Extract the [x, y] coordinate from the center of the cell holding the provided text.  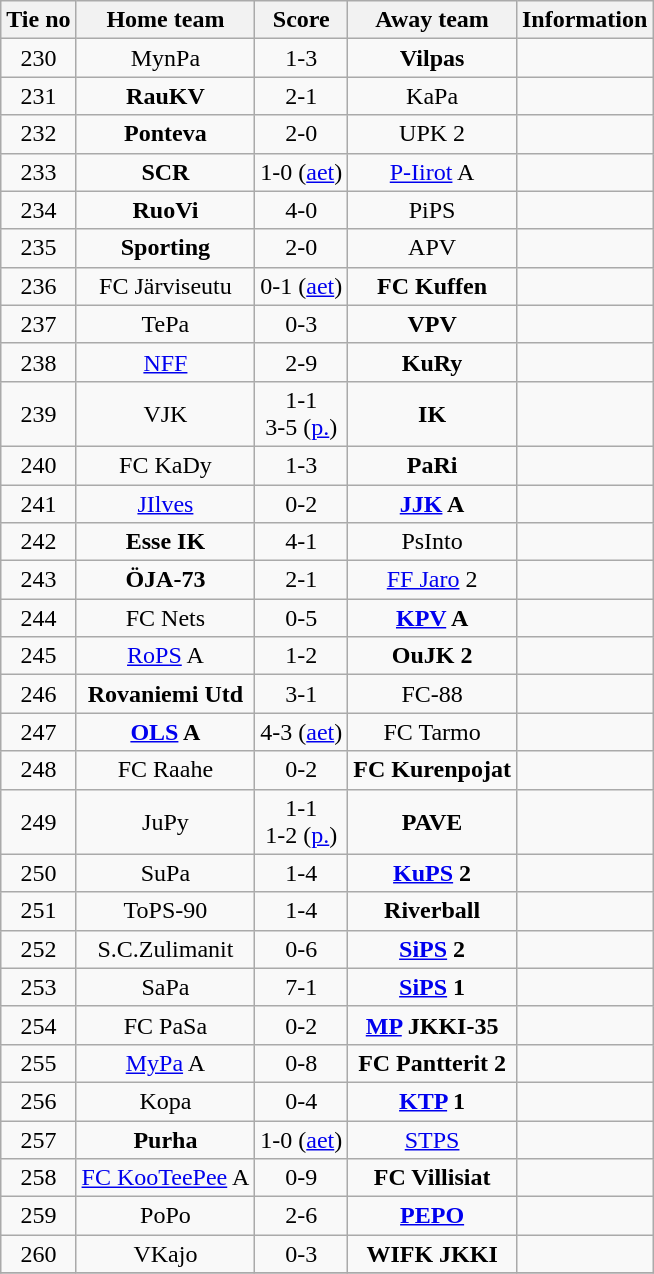
0-8 [302, 1063]
0-5 [302, 618]
Information [584, 20]
232 [38, 134]
MyPa A [166, 1063]
JuPy [166, 822]
233 [38, 172]
FC Pantterit 2 [432, 1063]
256 [38, 1101]
FC Nets [166, 618]
OuJK 2 [432, 656]
KTP 1 [432, 1101]
7-1 [302, 987]
PiPS [432, 210]
MP JKKI-35 [432, 1025]
VJK [166, 414]
FC KooTeePee A [166, 1178]
1-1 1-2 (p.) [302, 822]
250 [38, 873]
237 [38, 324]
244 [38, 618]
SuPa [166, 873]
KuPS 2 [432, 873]
P-Iirot A [432, 172]
1-2 [302, 656]
Purha [166, 1139]
253 [38, 987]
230 [38, 58]
Vilpas [432, 58]
S.C.Zulimanit [166, 949]
249 [38, 822]
2-9 [302, 362]
4-1 [302, 542]
IK [432, 414]
252 [38, 949]
OLS A [166, 732]
247 [38, 732]
STPS [432, 1139]
Rovaniemi Utd [166, 694]
Tie no [38, 20]
SaPa [166, 987]
251 [38, 911]
235 [38, 248]
PaRi [432, 465]
RuoVi [166, 210]
4-0 [302, 210]
PsInto [432, 542]
1-1 3-5 (p.) [302, 414]
VKajo [166, 1254]
FC Kurenpojat [432, 770]
259 [38, 1216]
FC Tarmo [432, 732]
TePa [166, 324]
0-6 [302, 949]
Kopa [166, 1101]
0-9 [302, 1178]
SCR [166, 172]
NFF [166, 362]
FC Villisiat [432, 1178]
Esse IK [166, 542]
248 [38, 770]
MynPa [166, 58]
2-6 [302, 1216]
255 [38, 1063]
Ponteva [166, 134]
Riverball [432, 911]
239 [38, 414]
4-3 (aet) [302, 732]
FC Raahe [166, 770]
231 [38, 96]
PoPo [166, 1216]
FC-88 [432, 694]
Sporting [166, 248]
RoPS A [166, 656]
257 [38, 1139]
KPV A [432, 618]
245 [38, 656]
234 [38, 210]
KuRy [432, 362]
SiPS 2 [432, 949]
RauKV [166, 96]
KaPa [432, 96]
258 [38, 1178]
FC KaDy [166, 465]
Home team [166, 20]
JJK A [432, 503]
PEPO [432, 1216]
SiPS 1 [432, 987]
VPV [432, 324]
238 [38, 362]
3-1 [302, 694]
FC PaSa [166, 1025]
ToPS-90 [166, 911]
WIFK JKKI [432, 1254]
236 [38, 286]
Away team [432, 20]
UPK 2 [432, 134]
241 [38, 503]
0-1 (aet) [302, 286]
FC Kuffen [432, 286]
242 [38, 542]
246 [38, 694]
240 [38, 465]
0-4 [302, 1101]
JIlves [166, 503]
PAVE [432, 822]
APV [432, 248]
243 [38, 580]
ÖJA-73 [166, 580]
FF Jaro 2 [432, 580]
Score [302, 20]
FC Järviseutu [166, 286]
260 [38, 1254]
254 [38, 1025]
